From the cell containing the given text, extract its center point as (x, y) coordinate. 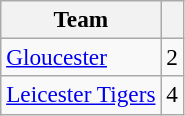
Leicester Tigers (81, 95)
4 (172, 95)
Team (81, 19)
Gloucester (81, 57)
2 (172, 57)
